Determine the [x, y] coordinate at the center of the cell enclosing the given text.  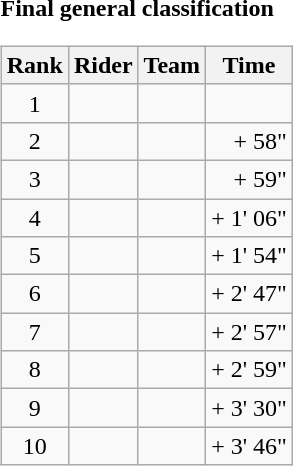
Time [250, 65]
Rank [34, 65]
Team [172, 65]
+ 2' 57" [250, 332]
Rider [103, 65]
+ 2' 59" [250, 370]
10 [34, 446]
6 [34, 294]
9 [34, 408]
1 [34, 103]
7 [34, 332]
8 [34, 370]
+ 1' 54" [250, 256]
4 [34, 217]
+ 3' 46" [250, 446]
5 [34, 256]
+ 2' 47" [250, 294]
3 [34, 179]
+ 59" [250, 179]
+ 1' 06" [250, 217]
+ 58" [250, 141]
2 [34, 141]
+ 3' 30" [250, 408]
